For the text-containing cell, return its midpoint in (x, y) coordinate format. 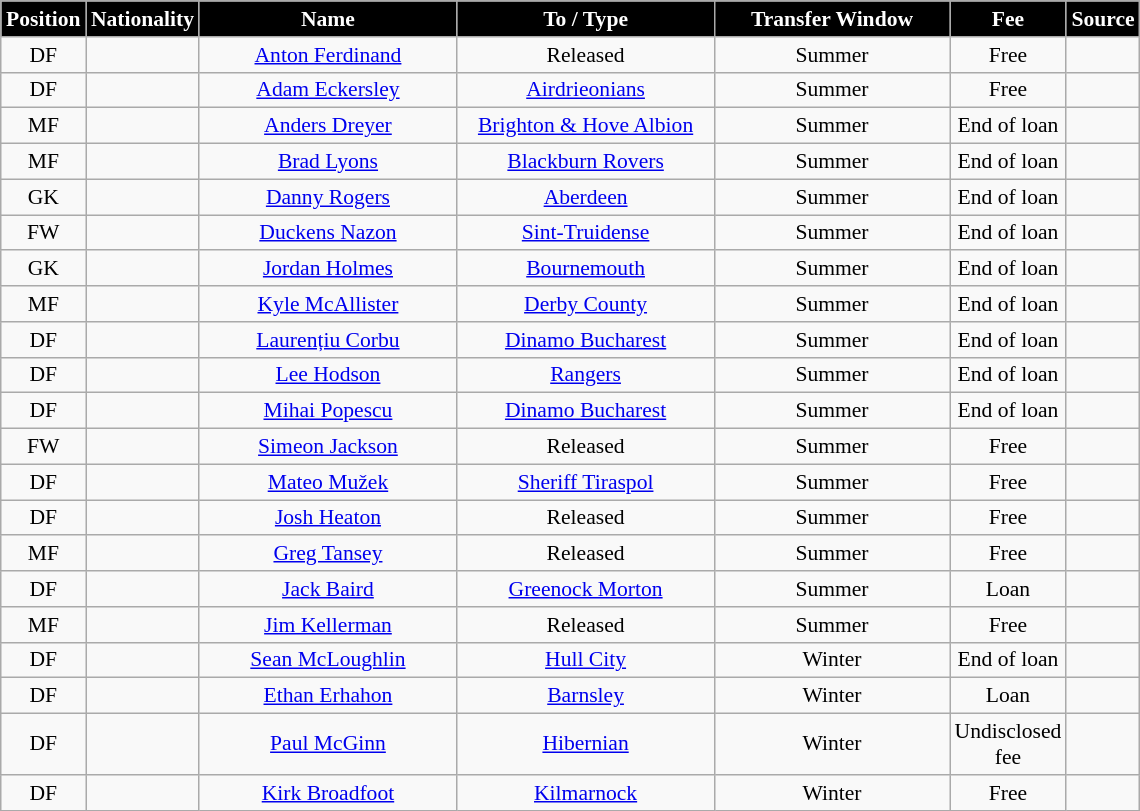
To / Type (586, 19)
Brad Lyons (328, 162)
Paul McGinn (328, 744)
Anton Ferdinand (328, 55)
Jack Baird (328, 589)
Sean McLoughlin (328, 660)
Sheriff Tiraspol (586, 482)
Lee Hodson (328, 375)
Blackburn Rovers (586, 162)
Name (328, 19)
Hull City (586, 660)
Kyle McAllister (328, 304)
Kirk Broadfoot (328, 793)
Fee (1008, 19)
Mateo Mužek (328, 482)
Jordan Holmes (328, 269)
Brighton & Hove Albion (586, 126)
Duckens Nazon (328, 233)
Greenock Morton (586, 589)
Josh Heaton (328, 518)
Greg Tansey (328, 554)
Simeon Jackson (328, 447)
Transfer Window (832, 19)
Anders Dreyer (328, 126)
Aberdeen (586, 197)
Hibernian (586, 744)
Adam Eckersley (328, 90)
Rangers (586, 375)
Jim Kellerman (328, 625)
Airdrieonians (586, 90)
Laurențiu Corbu (328, 340)
Danny Rogers (328, 197)
Bournemouth (586, 269)
Ethan Erhahon (328, 696)
Sint-Truidense (586, 233)
Undisclosed fee (1008, 744)
Kilmarnock (586, 793)
Source (1102, 19)
Position (44, 19)
Derby County (586, 304)
Barnsley (586, 696)
Nationality (142, 19)
Mihai Popescu (328, 411)
